Capture the cell that displays the provided text and extract its [x, y] central coordinate. 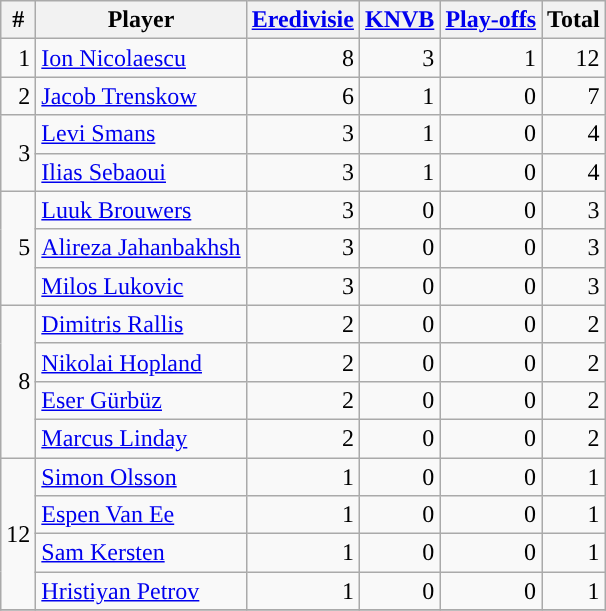
Simon Olsson [141, 477]
Jacob Trenskow [141, 96]
Dimitris Rallis [141, 324]
5 [18, 248]
# [18, 20]
Total [574, 20]
Eser Gürbüz [141, 400]
Levi Smans [141, 134]
KNVB [399, 20]
6 [302, 96]
Espen Van Ee [141, 515]
Sam Kersten [141, 553]
Alireza Jahanbakhsh [141, 248]
Ilias Sebaoui [141, 172]
Play-offs [491, 20]
7 [574, 96]
Hristiyan Petrov [141, 591]
Ion Nicolaescu [141, 58]
Luuk Brouwers [141, 210]
Marcus Linday [141, 438]
Eredivisie [302, 20]
Nikolai Hopland [141, 362]
Player [141, 20]
Milos Lukovic [141, 286]
